Scan for the cell matching the given text and deliver its [X, Y] coordinate at center. 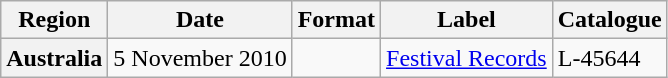
Region [54, 20]
Catalogue [610, 20]
Format [336, 20]
L-45644 [610, 58]
5 November 2010 [200, 58]
Australia [54, 58]
Festival Records [467, 58]
Date [200, 20]
Label [467, 20]
